Find where the given text appears and provide that cell's center as (x, y) coordinate. 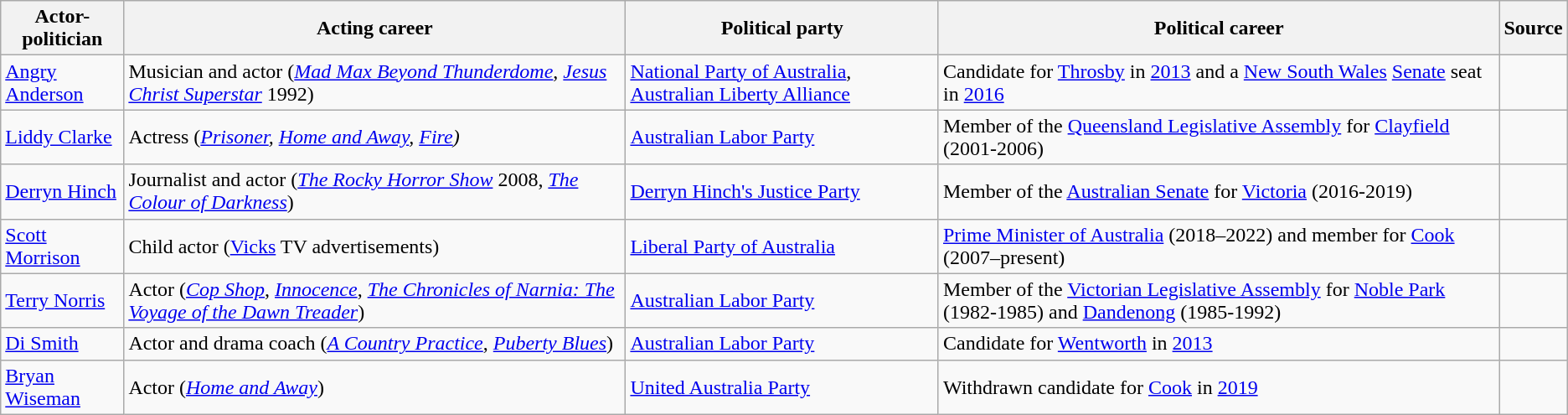
Actor and drama coach (A Country Practice, Puberty Blues) (375, 344)
Di Smith (62, 344)
Derryn Hinch (62, 191)
Political career (1218, 29)
Terry Norris (62, 300)
Actress (Prisoner, Home and Away, Fire) (375, 137)
United Australia Party (782, 387)
Actor-politician (62, 29)
National Party of Australia, Australian Liberty Alliance (782, 82)
Musician and actor (Mad Max Beyond Thunderdome, Jesus Christ Superstar 1992) (375, 82)
Angry Anderson (62, 82)
Political party (782, 29)
Bryan Wiseman (62, 387)
Withdrawn candidate for Cook in 2019 (1218, 387)
Candidate for Throsby in 2013 and a New South Wales Senate seat in 2016 (1218, 82)
Journalist and actor (The Rocky Horror Show 2008, The Colour of Darkness) (375, 191)
Member of the Victorian Legislative Assembly for Noble Park (1982-1985) and Dandenong (1985-1992) (1218, 300)
Prime Minister of Australia (2018–2022) and member for Cook (2007–present) (1218, 246)
Member of the Australian Senate for Victoria (2016-2019) (1218, 191)
Derryn Hinch's Justice Party (782, 191)
Source (1533, 29)
Actor (Home and Away) (375, 387)
Liberal Party of Australia (782, 246)
Liddy Clarke (62, 137)
Acting career (375, 29)
Candidate for Wentworth in 2013 (1218, 344)
Scott Morrison (62, 246)
Actor (Cop Shop, Innocence, The Chronicles of Narnia: The Voyage of the Dawn Treader) (375, 300)
Member of the Queensland Legislative Assembly for Clayfield (2001-2006) (1218, 137)
Child actor (Vicks TV advertisements) (375, 246)
